From the cell containing the given text, extract its center point as [X, Y] coordinate. 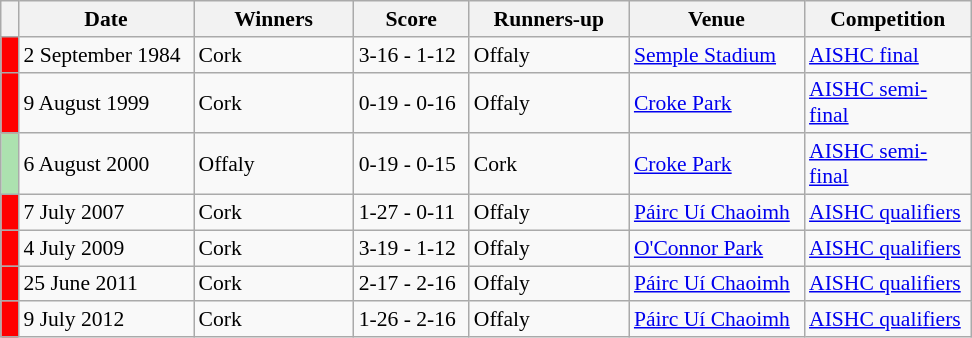
4 July 2009 [106, 248]
0-19 - 0-15 [412, 164]
3-16 - 1-12 [412, 55]
AISHC final [888, 55]
25 June 2011 [106, 284]
O'Connor Park [716, 248]
Date [106, 19]
Score [412, 19]
Winners [274, 19]
Runners-up [549, 19]
Venue [716, 19]
9 July 2012 [106, 320]
9 August 1999 [106, 102]
1-26 - 2-16 [412, 320]
Competition [888, 19]
1-27 - 0-11 [412, 213]
7 July 2007 [106, 213]
0-19 - 0-16 [412, 102]
Semple Stadium [716, 55]
2-17 - 2-16 [412, 284]
2 September 1984 [106, 55]
3-19 - 1-12 [412, 248]
6 August 2000 [106, 164]
